Extract the (X, Y) coordinate from the center of the cell holding the provided text.  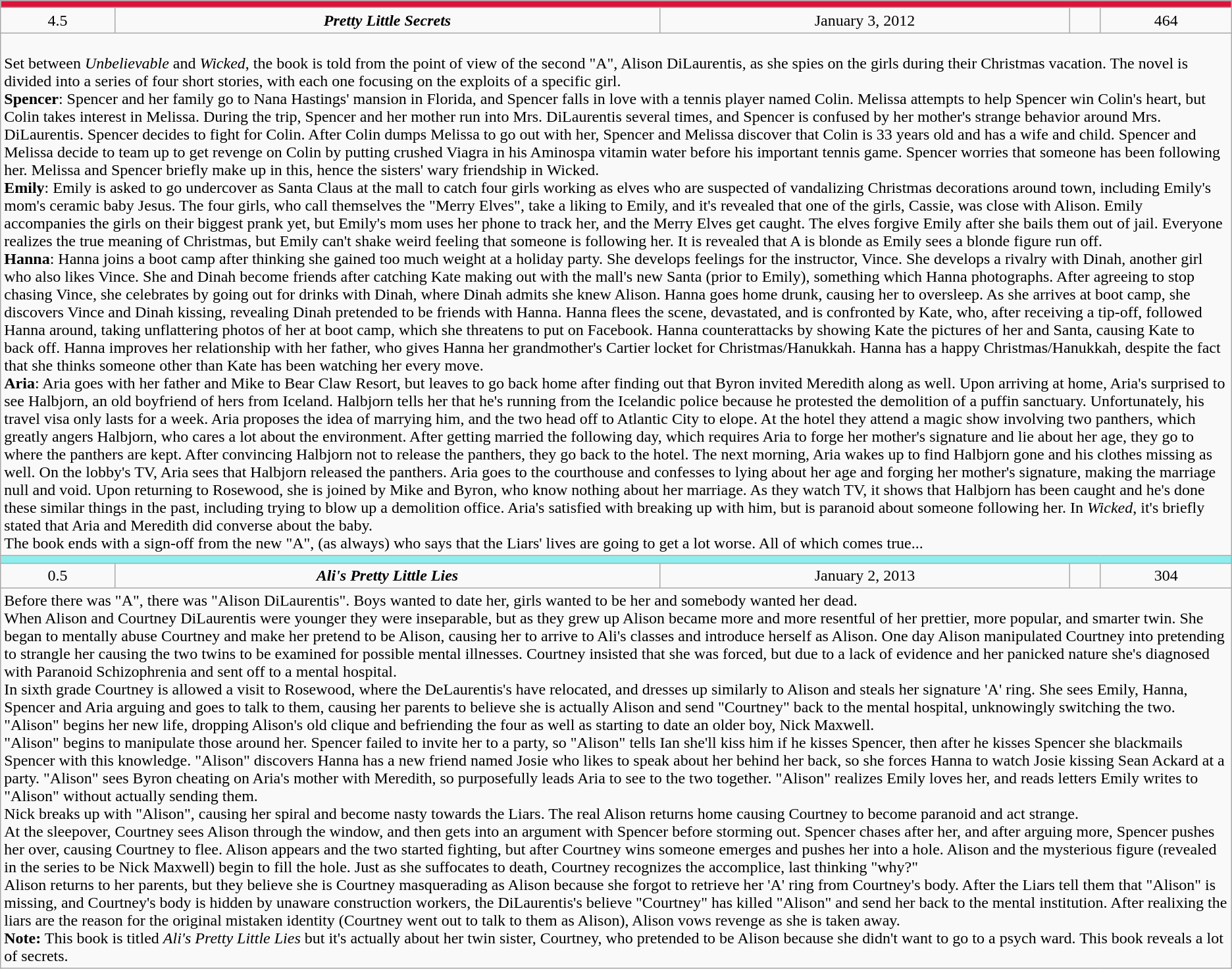
0.5 (58, 575)
464 (1166, 20)
January 2, 2013 (865, 575)
Pretty Little Secrets (387, 20)
304 (1166, 575)
January 3, 2012 (865, 20)
Ali's Pretty Little Lies (387, 575)
4.5 (58, 20)
